Return [x, y] of the center of cell containing provided text 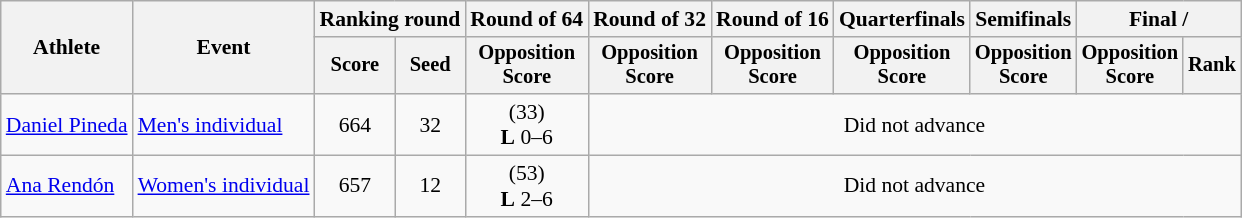
Semifinals [1024, 19]
Rank [1212, 66]
Score [356, 66]
Round of 32 [650, 19]
12 [430, 186]
Final / [1159, 19]
Quarterfinals [902, 19]
Ana Rendón [67, 186]
Daniel Pineda [67, 124]
Athlete [67, 48]
32 [430, 124]
Round of 16 [772, 19]
664 [356, 124]
657 [356, 186]
Women's individual [224, 186]
Seed [430, 66]
(53) L 2–6 [526, 186]
Round of 64 [526, 19]
Event [224, 48]
(33) L 0–6 [526, 124]
Ranking round [390, 19]
Men's individual [224, 124]
